Find where the given text appears and provide that cell's center as (X, Y) coordinate. 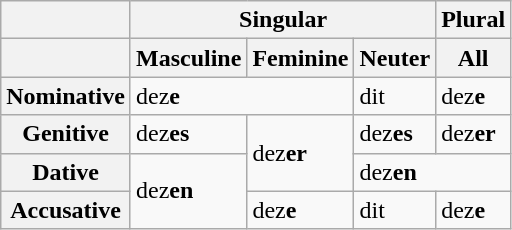
Plural (474, 20)
Feminine (300, 58)
Genitive (66, 134)
Accusative (66, 210)
Nominative (66, 96)
All (474, 58)
Neuter (395, 58)
Masculine (188, 58)
Dative (66, 172)
Singular (282, 20)
